For the text-containing cell, return its midpoint in (X, Y) coordinate format. 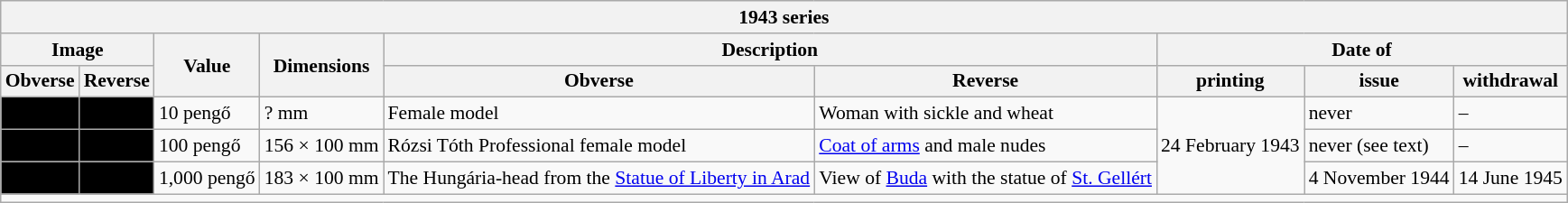
24 February 1943 (1230, 146)
issue (1379, 81)
14 June 1945 (1511, 178)
Image (78, 50)
Rózsi Tóth Professional female model (599, 146)
View of Buda with the statue of St. Gellért (986, 178)
Woman with sickle and wheat (986, 114)
Value (208, 65)
never (1379, 114)
1943 series (784, 17)
printing (1230, 81)
Female model (599, 114)
? mm (321, 114)
Date of (1361, 50)
183 × 100 mm (321, 178)
Description (770, 50)
withdrawal (1511, 81)
never (see text) (1379, 146)
156 × 100 mm (321, 146)
4 November 1944 (1379, 178)
100 pengő (208, 146)
10 pengő (208, 114)
1,000 pengő (208, 178)
The Hungária-head from the Statue of Liberty in Arad (599, 178)
Dimensions (321, 65)
Coat of arms and male nudes (986, 146)
